Output the [X, Y] coordinate of the center of the cell containing the given text.  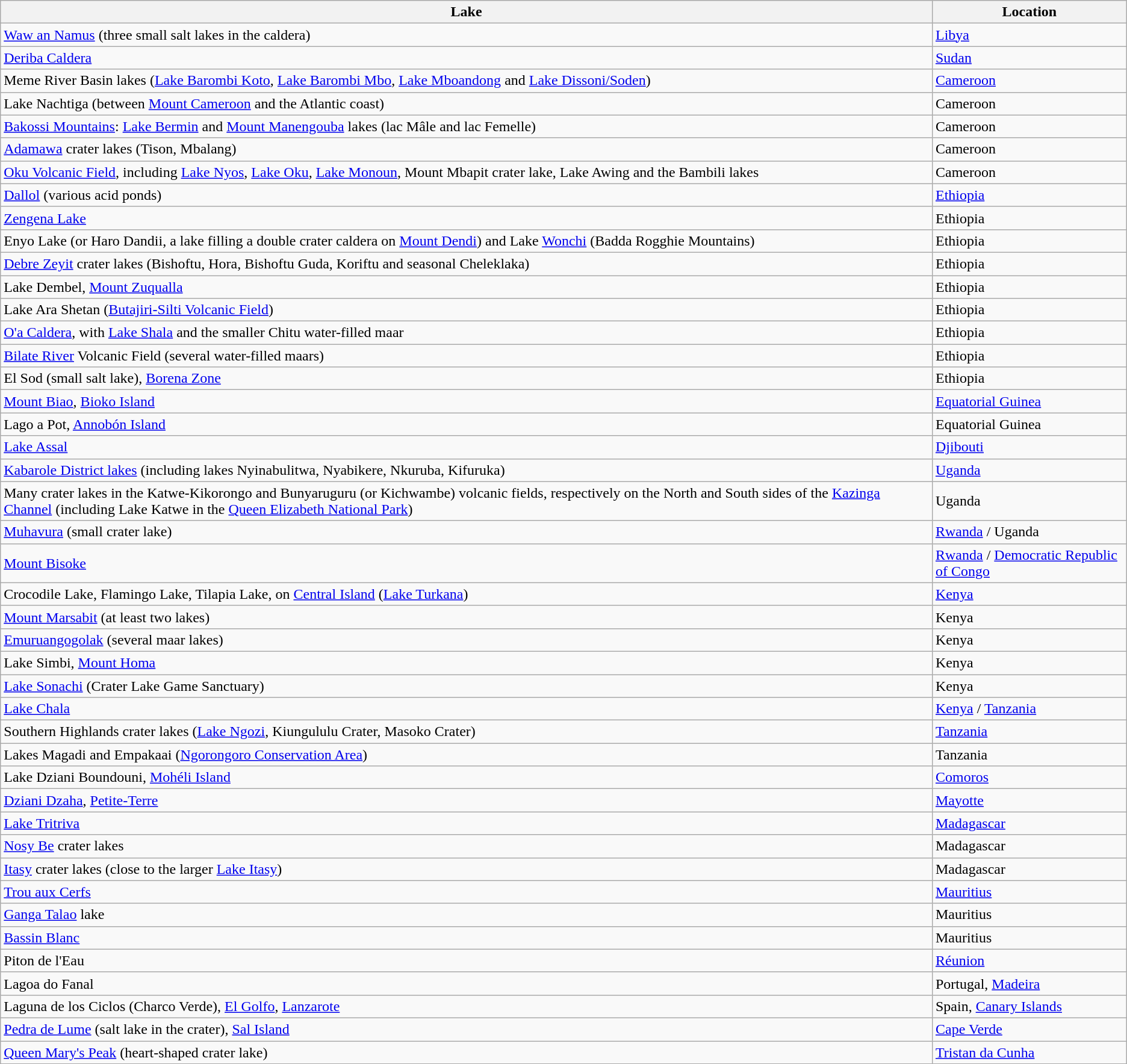
Lakes Magadi and Empakaai (Ngorongoro Conservation Area) [467, 755]
Deriba Caldera [467, 58]
Lake Simbi, Mount Homa [467, 663]
Enyo Lake (or Haro Dandii, a lake filling a double crater caldera on Mount Dendi) and Lake Wonchi (Badda Rogghie Mountains) [467, 241]
Laguna de los Ciclos (Charco Verde), El Golfo, Lanzarote [467, 1006]
Zengena Lake [467, 218]
Bassin Blanc [467, 938]
Lake Assal [467, 447]
Meme River Basin lakes (Lake Barombi Koto, Lake Barombi Mbo, Lake Mboandong and Lake Dissoni/Soden) [467, 81]
Lake Chala [467, 709]
Southern Highlands crater lakes (Lake Ngozi, Kiungululu Crater, Masoko Crater) [467, 732]
Trou aux Cerfs [467, 892]
Djibouti [1029, 447]
Kenya / Tanzania [1029, 709]
Lake Tritriva [467, 823]
Comoros [1029, 778]
Dziani Dzaha, Petite-Terre [467, 800]
Tristan da Cunha [1029, 1053]
Waw an Namus (three small salt lakes in the caldera) [467, 35]
Lake Nachtiga (between Mount Cameroon and the Atlantic coast) [467, 104]
O'a Caldera, with Lake Shala and the smaller Chitu water-filled maar [467, 333]
Libya [1029, 35]
Lagoa do Fanal [467, 983]
Itasy crater lakes (close to the larger Lake Itasy) [467, 869]
Crocodile Lake, Flamingo Lake, Tilapia Lake, on Central Island (Lake Turkana) [467, 594]
Queen Mary's Peak (heart-shaped crater lake) [467, 1053]
Mount Biao, Bioko Island [467, 401]
Debre Zeyit crater lakes (Bishoftu, Hora, Bishoftu Guda, Koriftu and seasonal Cheleklaka) [467, 264]
Spain, Canary Islands [1029, 1006]
Ganga Talao lake [467, 915]
Kabarole District lakes (including lakes Nyinabulitwa, Nyabikere, Nkuruba, Kifuruka) [467, 470]
Nosy Be crater lakes [467, 846]
Lake [467, 12]
Lake Sonachi (Crater Lake Game Sanctuary) [467, 685]
Lake Dembel, Mount Zuqualla [467, 287]
Rwanda / Uganda [1029, 532]
Lago a Pot, Annobón Island [467, 424]
Bakossi Mountains: Lake Bermin and Mount Manengouba lakes (lac Mâle and lac Femelle) [467, 126]
Mayotte [1029, 800]
Emuruangogolak (several maar lakes) [467, 640]
Dallol (various acid ponds) [467, 195]
Sudan [1029, 58]
Portugal, Madeira [1029, 983]
Oku Volcanic Field, including Lake Nyos, Lake Oku, Lake Monoun, Mount Mbapit crater lake, Lake Awing and the Bambili lakes [467, 172]
Bilate River Volcanic Field (several water-filled maars) [467, 356]
Lake Dziani Boundouni, Mohéli Island [467, 778]
El Sod (small salt lake), Borena Zone [467, 379]
Location [1029, 12]
Adamawa crater lakes (Tison, Mbalang) [467, 149]
Rwanda / Democratic Republic of Congo [1029, 563]
Lake Ara Shetan (Butajiri-Silti Volcanic Field) [467, 310]
Pedra de Lume (salt lake in the crater), Sal Island [467, 1029]
Cape Verde [1029, 1029]
Muhavura (small crater lake) [467, 532]
Mount Bisoke [467, 563]
Réunion [1029, 960]
Piton de l'Eau [467, 960]
Mount Marsabit (at least two lakes) [467, 617]
